Identify which cell holds the provided text, then report its [x, y] central coordinate. 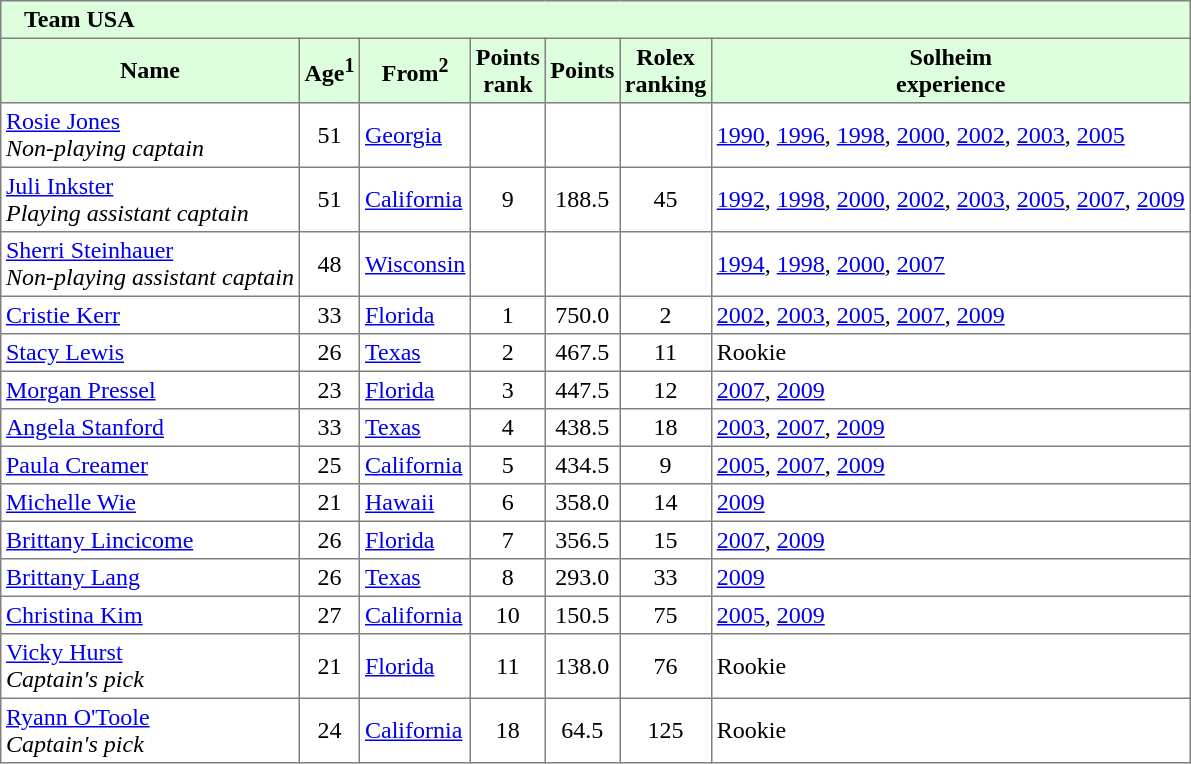
1990, 1996, 1998, 2000, 2002, 2003, 2005 [950, 135]
Ryann O'TooleCaptain's pick [150, 730]
438.5 [582, 428]
75 [666, 615]
76 [666, 666]
Vicky HurstCaptain's pick [150, 666]
Michelle Wie [150, 503]
2003, 2007, 2009 [950, 428]
25 [329, 465]
Sherri SteinhauerNon-playing assistant captain [150, 264]
Pointsrank [508, 70]
750.0 [582, 315]
Rosie JonesNon-playing captain [150, 135]
4 [508, 428]
8 [508, 578]
15 [666, 540]
1994, 1998, 2000, 2007 [950, 264]
7 [508, 540]
1 [508, 315]
Stacy Lewis [150, 353]
From2 [416, 70]
Paula Creamer [150, 465]
125 [666, 730]
Christina Kim [150, 615]
64.5 [582, 730]
10 [508, 615]
188.5 [582, 199]
Angela Stanford [150, 428]
Name [150, 70]
Brittany Lang [150, 578]
5 [508, 465]
2005, 2007, 2009 [950, 465]
1992, 1998, 2000, 2002, 2003, 2005, 2007, 2009 [950, 199]
Morgan Pressel [150, 390]
358.0 [582, 503]
24 [329, 730]
293.0 [582, 578]
14 [666, 503]
138.0 [582, 666]
Hawaii [416, 503]
Brittany Lincicome [150, 540]
Georgia [416, 135]
Points [582, 70]
6 [508, 503]
434.5 [582, 465]
45 [666, 199]
Solheimexperience [950, 70]
23 [329, 390]
467.5 [582, 353]
Rolexranking [666, 70]
Juli InksterPlaying assistant captain [150, 199]
Age1 [329, 70]
12 [666, 390]
Wisconsin [416, 264]
Team USA [596, 20]
150.5 [582, 615]
Cristie Kerr [150, 315]
2005, 2009 [950, 615]
48 [329, 264]
27 [329, 615]
3 [508, 390]
356.5 [582, 540]
2002, 2003, 2005, 2007, 2009 [950, 315]
447.5 [582, 390]
